Return the [X, Y] coordinate for the center point of the cell that contains the specified text.  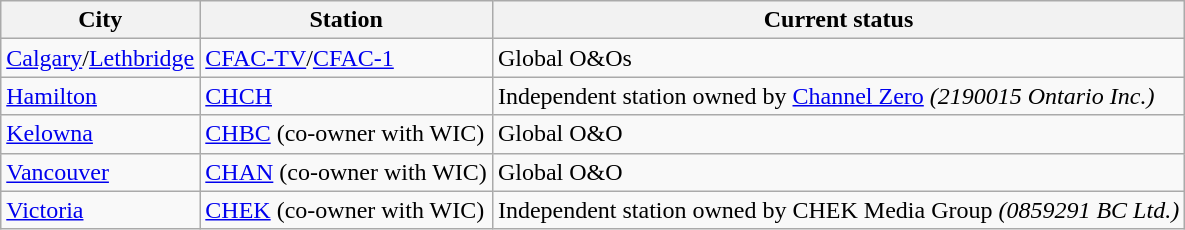
Kelowna [100, 134]
CFAC-TV/CFAC-1 [346, 58]
Current status [838, 20]
CHCH [346, 96]
Hamilton [100, 96]
Independent station owned by Channel Zero (2190015 Ontario Inc.) [838, 96]
CHBC (co-owner with WIC) [346, 134]
Vancouver [100, 172]
Global O&Os [838, 58]
Independent station owned by CHEK Media Group (0859291 BC Ltd.) [838, 210]
CHEK (co-owner with WIC) [346, 210]
Station [346, 20]
Victoria [100, 210]
CHAN (co-owner with WIC) [346, 172]
City [100, 20]
Calgary/Lethbridge [100, 58]
